For the text-containing cell, return its midpoint in [x, y] coordinate format. 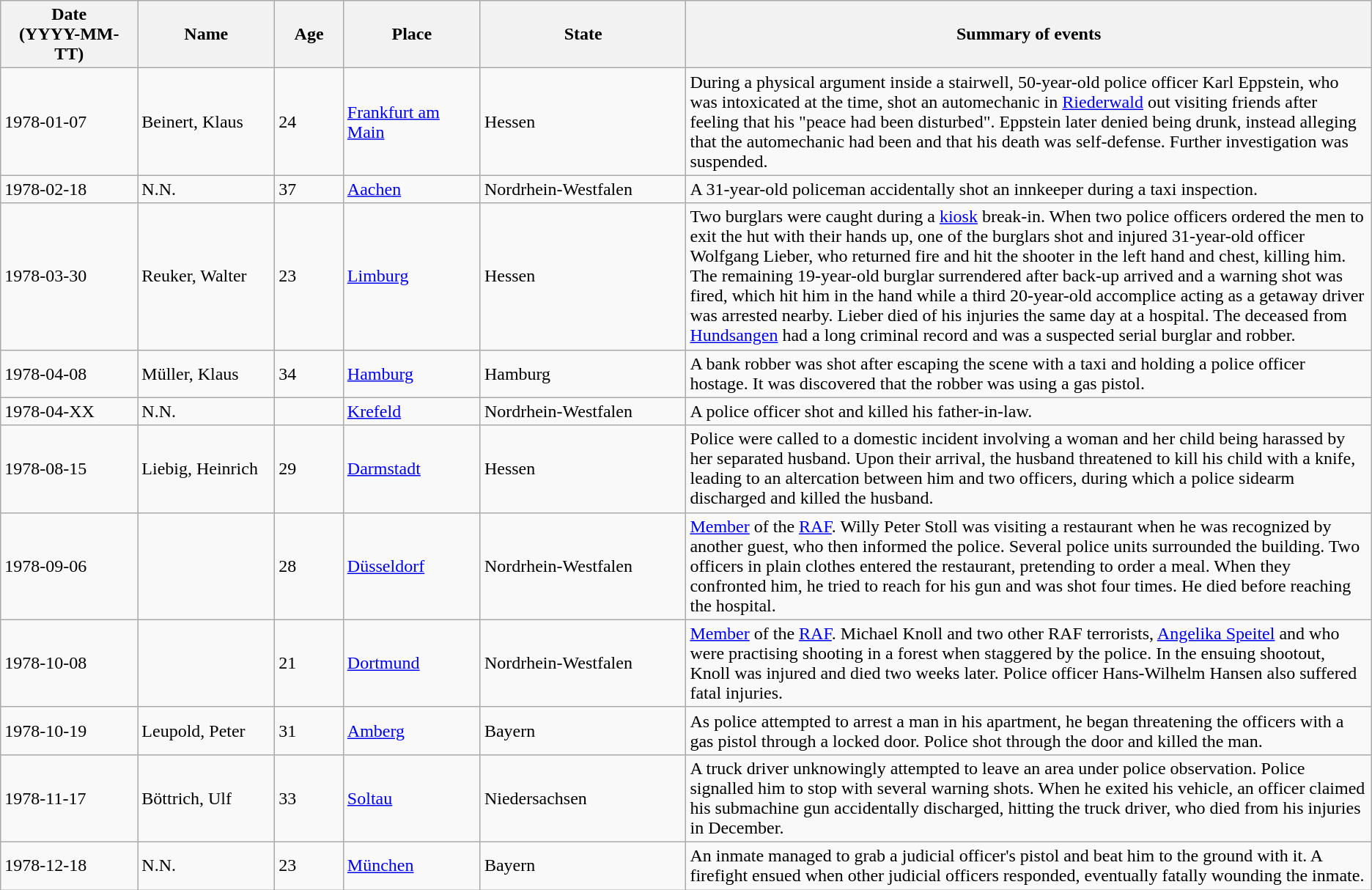
Niedersachsen [583, 798]
Place [412, 34]
A police officer shot and killed his father-in-law. [1029, 411]
1978-04-XX [69, 411]
Böttrich, Ulf [207, 798]
Frankfurt am Main [412, 122]
Krefeld [412, 411]
State [583, 34]
29 [309, 469]
München [412, 865]
Date(YYYY-MM-TT) [69, 34]
Müller, Klaus [207, 374]
37 [309, 189]
Leupold, Peter [207, 730]
Aachen [412, 189]
33 [309, 798]
1978-12-18 [69, 865]
1978-01-07 [69, 122]
Düsseldorf [412, 566]
Age [309, 34]
Liebig, Heinrich [207, 469]
1978-11-17 [69, 798]
1978-10-08 [69, 663]
1978-09-06 [69, 566]
Dortmund [412, 663]
1978-08-15 [69, 469]
Limburg [412, 276]
Soltau [412, 798]
28 [309, 566]
31 [309, 730]
Amberg [412, 730]
Darmstadt [412, 469]
1978-10-19 [69, 730]
1978-02-18 [69, 189]
1978-04-08 [69, 374]
Beinert, Klaus [207, 122]
21 [309, 663]
Summary of events [1029, 34]
24 [309, 122]
Reuker, Walter [207, 276]
34 [309, 374]
1978-03-30 [69, 276]
Name [207, 34]
A 31-year-old policeman accidentally shot an innkeeper during a taxi inspection. [1029, 189]
